Return the (x, y) coordinate for the center point of the cell that contains the specified text.  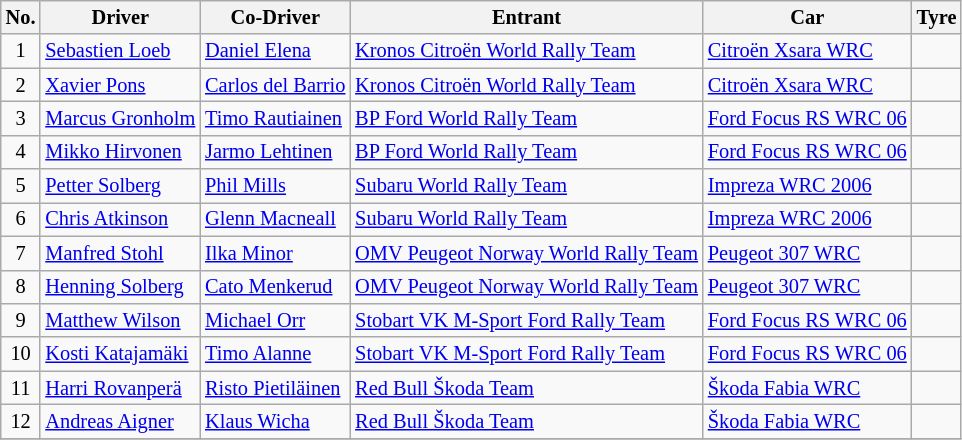
Xavier Pons (120, 85)
10 (21, 354)
Kosti Katajamäki (120, 354)
Risto Pietiläinen (275, 388)
Phil Mills (275, 186)
7 (21, 253)
2 (21, 85)
Klaus Wicha (275, 421)
6 (21, 219)
Michael Orr (275, 320)
Entrant (526, 17)
Sebastien Loeb (120, 51)
Harri Rovanperä (120, 388)
Timo Alanne (275, 354)
Matthew Wilson (120, 320)
Car (808, 17)
Glenn Macneall (275, 219)
Co-Driver (275, 17)
8 (21, 287)
Driver (120, 17)
Timo Rautiainen (275, 118)
No. (21, 17)
4 (21, 152)
3 (21, 118)
12 (21, 421)
Henning Solberg (120, 287)
5 (21, 186)
Carlos del Barrio (275, 85)
Cato Menkerud (275, 287)
9 (21, 320)
Daniel Elena (275, 51)
11 (21, 388)
Marcus Gronholm (120, 118)
Tyre (937, 17)
Mikko Hirvonen (120, 152)
Petter Solberg (120, 186)
Chris Atkinson (120, 219)
Andreas Aigner (120, 421)
Manfred Stohl (120, 253)
Ilka Minor (275, 253)
1 (21, 51)
Jarmo Lehtinen (275, 152)
